Search for the cell housing the specified text and yield its [X, Y] center coordinate. 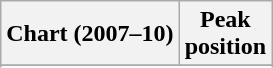
Chart (2007–10) [90, 34]
Peakposition [225, 34]
